Search for the cell housing the specified text and yield its (X, Y) center coordinate. 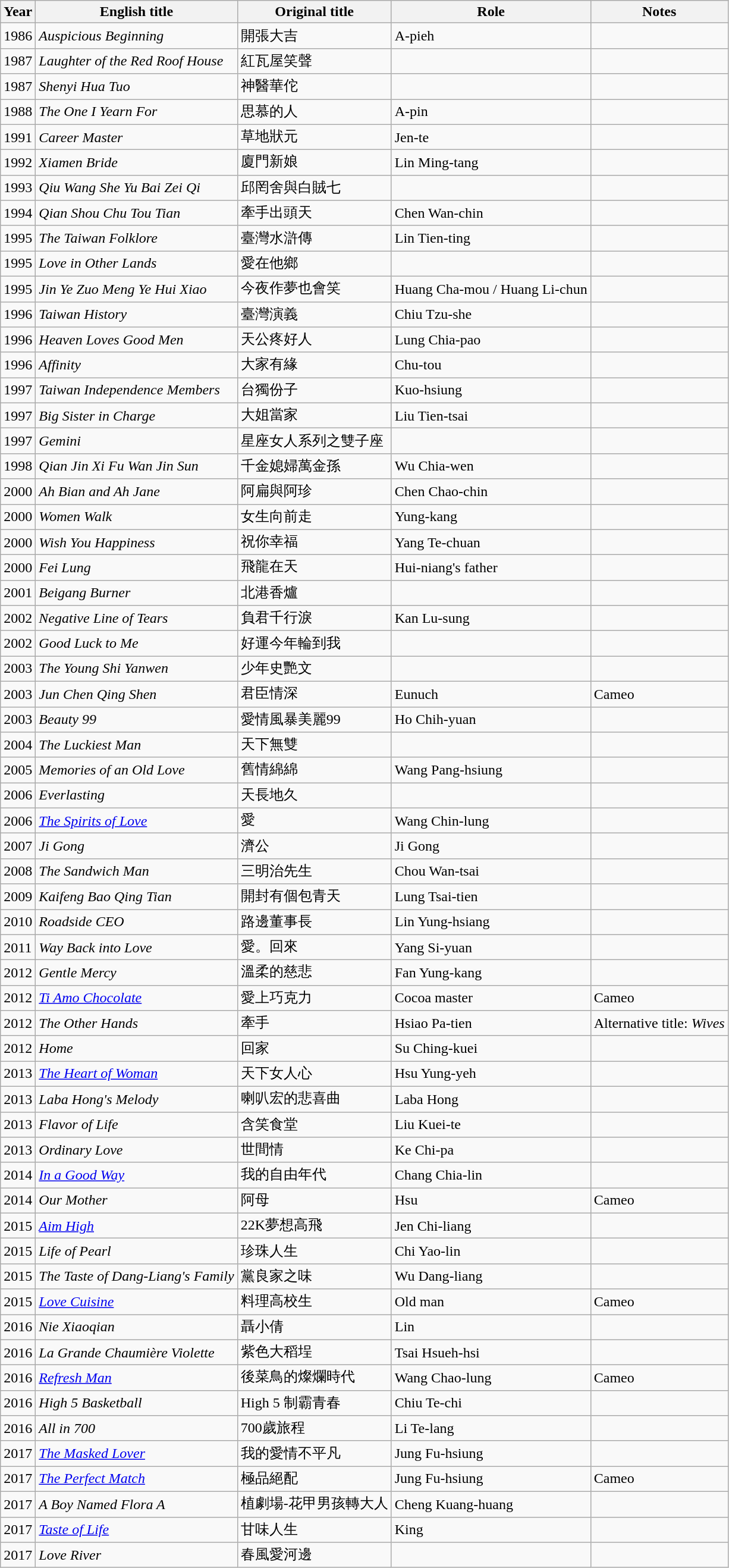
紫色大稻埕 (314, 1353)
2009 (18, 897)
Alternative title: Wives (659, 1023)
Lung Tsai-tien (491, 897)
Xiamen Bride (137, 163)
草地狀元 (314, 137)
三明治先生 (314, 871)
Memories of an Old Love (137, 770)
聶小倩 (314, 1328)
High 5 Basketball (137, 1403)
Cheng Kuang-huang (491, 1504)
女生向前走 (314, 518)
2011 (18, 947)
Taiwan Independence Members (137, 390)
星座女人系列之雙子座 (314, 441)
2005 (18, 770)
Love in Other Lands (137, 264)
Fei Lung (137, 567)
天下女人心 (314, 1074)
Gentle Mercy (137, 973)
Wu Dang-liang (491, 1277)
Gemini (137, 441)
Ho Chih-yuan (491, 720)
Original title (314, 12)
2007 (18, 846)
Career Master (137, 137)
大家有緣 (314, 365)
Jen Chi-liang (491, 1225)
King (491, 1530)
天下無雙 (314, 745)
Shenyi Hua Tuo (137, 87)
Qiu Wang She Yu Bai Zei Qi (137, 188)
Ke Chi-pa (491, 1150)
Tsai Hsueh-hsi (491, 1353)
All in 700 (137, 1429)
The Young Shi Yanwen (137, 669)
Auspicious Beginning (137, 36)
Yang Te-chuan (491, 542)
The Taste of Dang-Liang's Family (137, 1277)
Liu Kuei-te (491, 1124)
Hsiao Pa-tien (491, 1023)
Lin Ming-tang (491, 163)
The Sandwich Man (137, 871)
1993 (18, 188)
北港香爐 (314, 592)
負君千行淚 (314, 619)
臺灣演義 (314, 314)
Wu Chia-wen (491, 466)
The Masked Lover (137, 1454)
Women Walk (137, 518)
Wang Chao-lung (491, 1378)
Everlasting (137, 796)
Yung-kang (491, 518)
今夜作夢也會笑 (314, 289)
濟公 (314, 846)
溫柔的慈悲 (314, 973)
Hsu (491, 1200)
Ah Bian and Ah Jane (137, 491)
Laba Hong's Melody (137, 1099)
The Luckiest Man (137, 745)
Su Ching-kuei (491, 1048)
Lin Tien-ting (491, 238)
2008 (18, 871)
Wang Pang-hsiung (491, 770)
The Taiwan Folklore (137, 238)
世間情 (314, 1150)
1998 (18, 466)
我的愛情不平凡 (314, 1454)
Old man (491, 1302)
Chiu Tzu-she (491, 314)
A Boy Named Flora A (137, 1504)
邱罔舍與白賊七 (314, 188)
Beauty 99 (137, 720)
In a Good Way (137, 1175)
Laughter of the Red Roof House (137, 61)
Hsu Yung-yeh (491, 1074)
Wang Chin-lung (491, 821)
Ti Amo Chocolate (137, 998)
紅瓦屋笑聲 (314, 61)
Kuo-hsiung (491, 390)
1988 (18, 112)
Jun Chen Qing Shen (137, 694)
Fan Yung-kang (491, 973)
Role (491, 12)
Chi Yao-lin (491, 1252)
Chang Chia-lin (491, 1175)
1992 (18, 163)
A-pin (491, 112)
Qian Jin Xi Fu Wan Jin Sun (137, 466)
Eunuch (491, 694)
Lung Chia-pao (491, 340)
喇叭宏的悲喜曲 (314, 1099)
2004 (18, 745)
植劇場-花甲男孩轉大人 (314, 1504)
飛龍在天 (314, 567)
Laba Hong (491, 1099)
愛。回來 (314, 947)
Qian Shou Chu Tou Tian (137, 213)
1986 (18, 36)
Jin Ye Zuo Meng Ye Hui Xiao (137, 289)
舊情綿綿 (314, 770)
Big Sister in Charge (137, 415)
廈門新娘 (314, 163)
大姐當家 (314, 415)
Negative Line of Tears (137, 619)
Nie Xiaoqian (137, 1328)
1991 (18, 137)
回家 (314, 1048)
Notes (659, 12)
愛上巧克力 (314, 998)
Li Te-lang (491, 1429)
Yang Si-yuan (491, 947)
Ordinary Love (137, 1150)
愛 (314, 821)
22K夢想高飛 (314, 1225)
The Heart of Woman (137, 1074)
Chou Wan-tsai (491, 871)
Cocoa master (491, 998)
English title (137, 12)
Year (18, 12)
The One I Yearn For (137, 112)
Chen Wan-chin (491, 213)
1994 (18, 213)
Liu Tien-tsai (491, 415)
甘味人生 (314, 1530)
Kaifeng Bao Qing Tian (137, 897)
700歲旅程 (314, 1429)
神醫華佗 (314, 87)
黨良家之味 (314, 1277)
我的自由年代 (314, 1175)
Love River (137, 1555)
Lin Yung-hsiang (491, 922)
Good Luck to Me (137, 644)
天公疼好人 (314, 340)
Huang Cha-mou / Huang Li-chun (491, 289)
The Other Hands (137, 1023)
The Spirits of Love (137, 821)
牽手 (314, 1023)
Love Cuisine (137, 1302)
Roadside CEO (137, 922)
Heaven Loves Good Men (137, 340)
路邊董事長 (314, 922)
Lin (491, 1328)
春風愛河邊 (314, 1555)
愛情風暴美麗99 (314, 720)
愛在他鄉 (314, 264)
君臣情深 (314, 694)
Aim High (137, 1225)
開封有個包青天 (314, 897)
Refresh Man (137, 1378)
Kan Lu-sung (491, 619)
牽手出頭天 (314, 213)
Hui-niang's father (491, 567)
Taste of Life (137, 1530)
Taiwan History (137, 314)
臺灣水滸傳 (314, 238)
料理高校生 (314, 1302)
Beigang Burner (137, 592)
Home (137, 1048)
思慕的人 (314, 112)
2010 (18, 922)
後菜鳥的燦爛時代 (314, 1378)
Chiu Te-chi (491, 1403)
A-pieh (491, 36)
Way Back into Love (137, 947)
少年史艷文 (314, 669)
Life of Pearl (137, 1252)
祝你幸福 (314, 542)
天長地久 (314, 796)
2001 (18, 592)
阿扁與阿珍 (314, 491)
Flavor of Life (137, 1124)
好運今年輪到我 (314, 644)
High 5 制霸青春 (314, 1403)
台獨份子 (314, 390)
千金媳婦萬金孫 (314, 466)
La Grande Chaumière Violette (137, 1353)
開張大吉 (314, 36)
Chu-tou (491, 365)
含笑食堂 (314, 1124)
珍珠人生 (314, 1252)
Wish You Happiness (137, 542)
極品絕配 (314, 1479)
The Perfect Match (137, 1479)
Our Mother (137, 1200)
Chen Chao-chin (491, 491)
Jen-te (491, 137)
阿母 (314, 1200)
Affinity (137, 365)
